Scan for the cell matching the given text and deliver its (X, Y) coordinate at center. 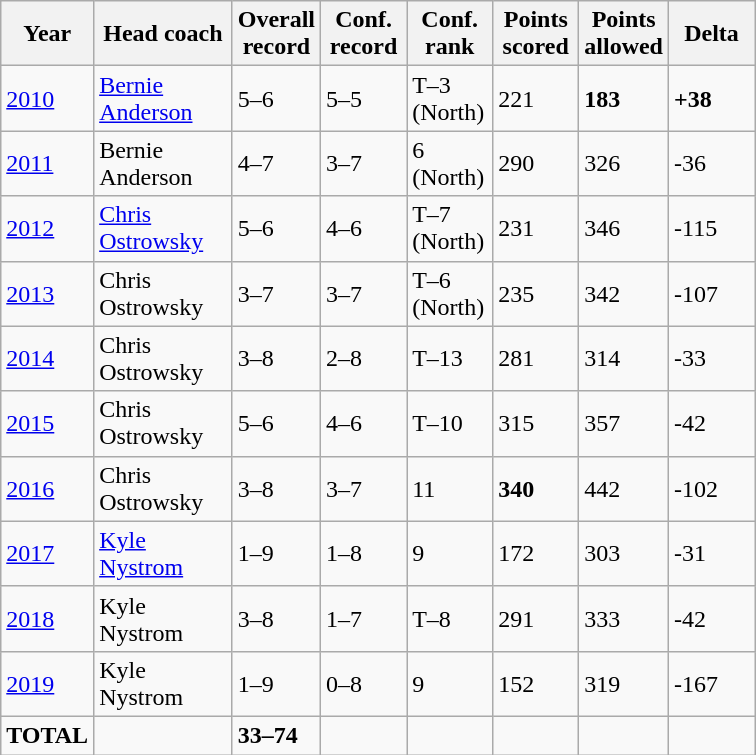
342 (624, 294)
-36 (712, 164)
Delta (712, 34)
T–13 (450, 358)
2016 (48, 488)
Year (48, 34)
281 (536, 358)
314 (624, 358)
291 (536, 618)
1–7 (364, 618)
-102 (712, 488)
2018 (48, 618)
11 (450, 488)
2013 (48, 294)
Head coach (164, 34)
Conf. rank (450, 34)
Overall record (276, 34)
2–8 (364, 358)
152 (536, 684)
333 (624, 618)
2019 (48, 684)
-107 (712, 294)
340 (536, 488)
290 (536, 164)
346 (624, 228)
2010 (48, 98)
2017 (48, 554)
5–5 (364, 98)
6 (North) (450, 164)
T–3 (North) (450, 98)
442 (624, 488)
-167 (712, 684)
4–7 (276, 164)
231 (536, 228)
319 (624, 684)
172 (536, 554)
T–7 (North) (450, 228)
326 (624, 164)
T–8 (450, 618)
2015 (48, 424)
Conf. record (364, 34)
+38 (712, 98)
1–8 (364, 554)
-33 (712, 358)
315 (536, 424)
T–6 (North) (450, 294)
2012 (48, 228)
Points scored (536, 34)
Points allowed (624, 34)
0–8 (364, 684)
2014 (48, 358)
235 (536, 294)
TOTAL (48, 735)
T–10 (450, 424)
221 (536, 98)
33–74 (276, 735)
357 (624, 424)
-31 (712, 554)
-115 (712, 228)
303 (624, 554)
183 (624, 98)
2011 (48, 164)
